Pinpoint the cell where the given text exists, returning its [x, y] midpoint coordinate. 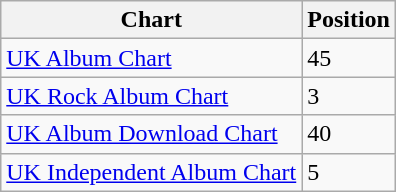
UK Album Download Chart [152, 134]
Position [349, 20]
UK Independent Album Chart [152, 172]
UK Album Chart [152, 58]
40 [349, 134]
45 [349, 58]
Chart [152, 20]
3 [349, 96]
UK Rock Album Chart [152, 96]
5 [349, 172]
